Return [X, Y] of the center of cell containing provided text 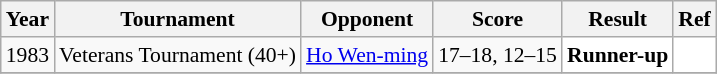
1983 [28, 55]
Tournament [178, 19]
Veterans Tournament (40+) [178, 55]
Year [28, 19]
Result [618, 19]
Runner-up [618, 55]
Ref [694, 19]
Score [498, 19]
17–18, 12–15 [498, 55]
Opponent [367, 19]
Ho Wen-ming [367, 55]
